Provide the (X, Y) coordinate of the cell's center where the given text is located.  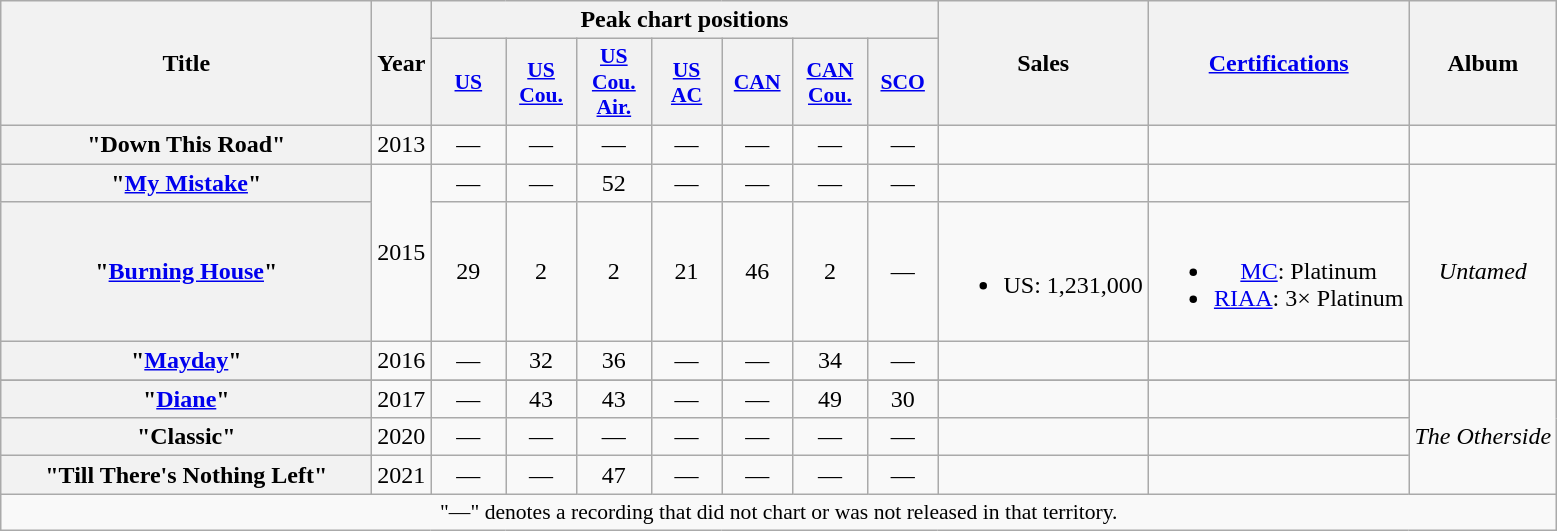
SCO (902, 82)
Untamed (1483, 272)
49 (830, 399)
CANCou. (830, 82)
Sales (1043, 64)
47 (614, 475)
36 (614, 361)
Year (402, 64)
"Classic" (186, 437)
2017 (402, 399)
"Down This Road" (186, 144)
21 (686, 272)
CAN (758, 82)
Certifications (1278, 64)
29 (468, 272)
2016 (402, 361)
"—" denotes a recording that did not chart or was not released in that territory. (779, 512)
32 (542, 361)
"Mayday" (186, 361)
Album (1483, 64)
"Diane" (186, 399)
2013 (402, 144)
52 (614, 183)
MC: PlatinumRIAA: 3× Platinum (1278, 272)
34 (830, 361)
2015 (402, 253)
"Till There's Nothing Left" (186, 475)
2020 (402, 437)
Peak chart positions (684, 20)
US (468, 82)
2021 (402, 475)
Title (186, 64)
The Otherside (1483, 437)
46 (758, 272)
USCou. (542, 82)
"My Mistake" (186, 183)
30 (902, 399)
US: 1,231,000 (1043, 272)
US Cou.Air. (614, 82)
"Burning House" (186, 272)
US AC (686, 82)
